Capture the cell that displays the provided text and extract its [x, y] central coordinate. 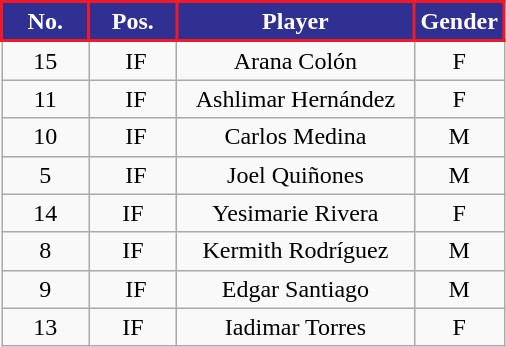
Carlos Medina [296, 137]
Pos. [133, 22]
8 [46, 251]
Player [296, 22]
Yesimarie Rivera [296, 213]
11 [46, 99]
Gender [459, 22]
No. [46, 22]
Iadimar Torres [296, 327]
Joel Quiñones [296, 175]
15 [46, 60]
13 [46, 327]
5 [46, 175]
9 [46, 289]
Ashlimar Hernández [296, 99]
Arana Colón [296, 60]
Kermith Rodríguez [296, 251]
14 [46, 213]
10 [46, 137]
Edgar Santiago [296, 289]
